Determine the [x, y] coordinate at the center of the cell enclosing the given text.  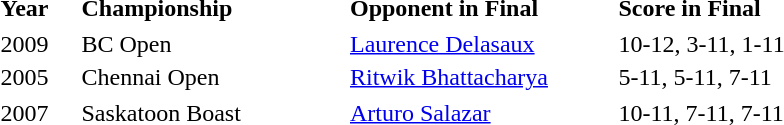
BC Open [213, 44]
Ritwik Bhattacharya [481, 77]
Laurence Delasaux [481, 44]
Chennai Open [213, 77]
